Capture the cell that displays the provided text and extract its [x, y] central coordinate. 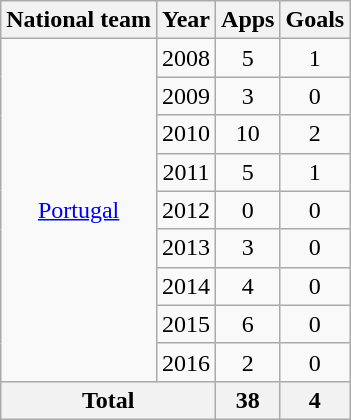
Total [108, 400]
6 [248, 324]
2011 [186, 172]
2016 [186, 362]
Goals [315, 20]
Apps [248, 20]
Year [186, 20]
38 [248, 400]
2012 [186, 210]
2013 [186, 248]
National team [79, 20]
10 [248, 134]
2015 [186, 324]
2014 [186, 286]
2008 [186, 58]
Portugal [79, 210]
2010 [186, 134]
2009 [186, 96]
